Detect which cell encompasses the target text, then output its (x, y) center coordinate. 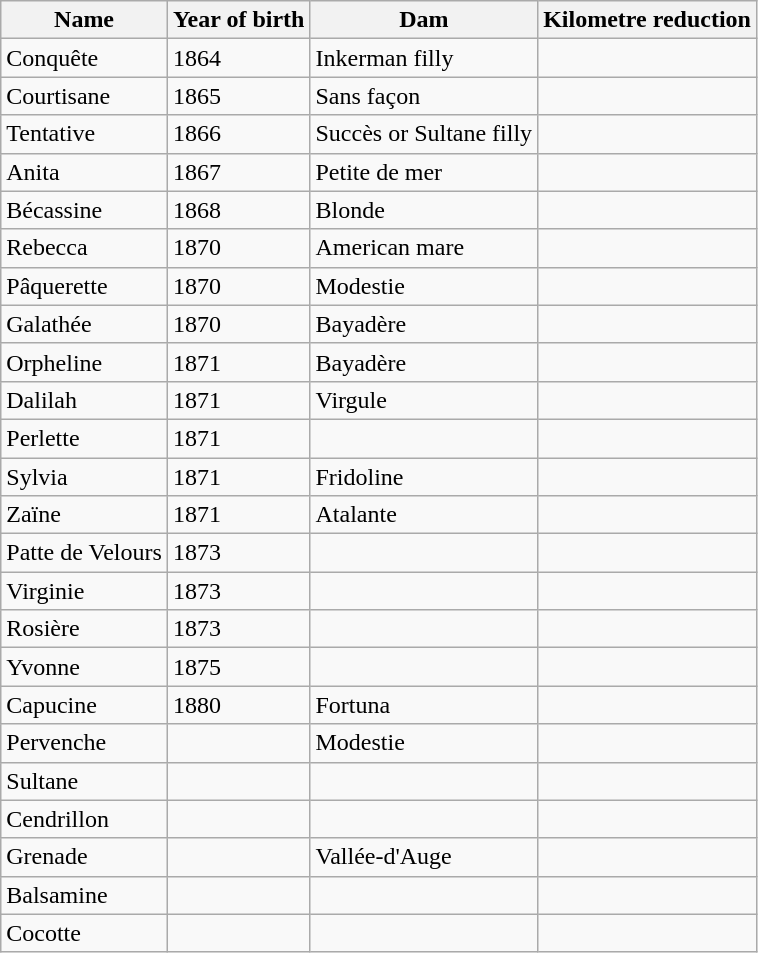
Tentative (84, 134)
Pâquerette (84, 286)
1866 (238, 134)
Rosière (84, 629)
Courtisane (84, 96)
Yvonne (84, 667)
Grenade (84, 857)
1880 (238, 705)
Dalilah (84, 400)
Anita (84, 172)
Balsamine (84, 895)
Virgule (424, 400)
Orpheline (84, 362)
Succès or Sultane filly (424, 134)
1864 (238, 58)
Bécassine (84, 210)
Fridoline (424, 477)
Galathée (84, 324)
Rebecca (84, 248)
1865 (238, 96)
1868 (238, 210)
Cocotte (84, 933)
Sans façon (424, 96)
Petite de mer (424, 172)
Blonde (424, 210)
1875 (238, 667)
Perlette (84, 438)
Dam (424, 20)
American mare (424, 248)
Pervenche (84, 743)
Fortuna (424, 705)
Kilometre reduction (648, 20)
Name (84, 20)
Vallée-d'Auge (424, 857)
Cendrillon (84, 819)
Inkerman filly (424, 58)
Sylvia (84, 477)
Conquête (84, 58)
Zaïne (84, 515)
Virginie (84, 591)
Capucine (84, 705)
Year of birth (238, 20)
1867 (238, 172)
Patte de Velours (84, 553)
Sultane (84, 781)
Atalante (424, 515)
